Search for the cell housing the specified text and yield its (X, Y) center coordinate. 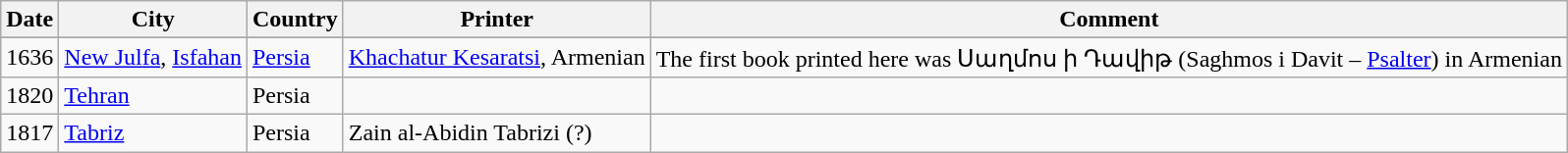
New Julfa, Isfahan (153, 58)
Date (29, 20)
Comment (1108, 20)
Zain al-Abidin Tabrizi (?) (497, 132)
Country (295, 20)
1636 (29, 58)
Tehran (153, 95)
Printer (497, 20)
Khachatur Kesaratsi, Armenian (497, 58)
City (153, 20)
Tabriz (153, 132)
The first book printed here was Սաղմոս ի Դավիթ (Saghmos i Davit – Psalter) in Armenian (1108, 58)
1817 (29, 132)
1820 (29, 95)
